Pinpoint the cell where the given text exists, returning its (x, y) midpoint coordinate. 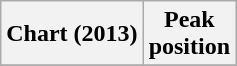
Peakposition (189, 34)
Chart (2013) (72, 34)
